From the cell containing the given text, extract its center point as (X, Y) coordinate. 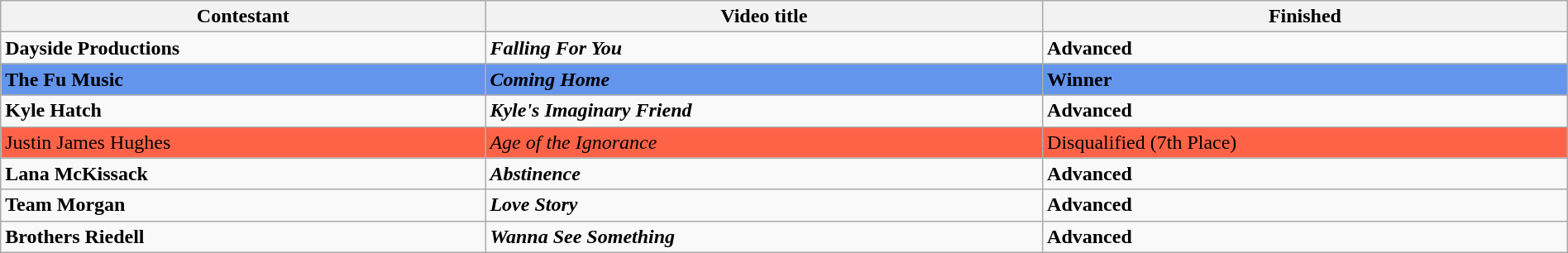
Wanna See Something (764, 236)
The Fu Music (243, 79)
Abstinence (764, 174)
Justin James Hughes (243, 142)
Finished (1305, 17)
Video title (764, 17)
Brothers Riedell (243, 236)
Winner (1305, 79)
Age of the Ignorance (764, 142)
Lana McKissack (243, 174)
Contestant (243, 17)
Love Story (764, 205)
Falling For You (764, 48)
Kyle Hatch (243, 111)
Dayside Productions (243, 48)
Disqualified (7th Place) (1305, 142)
Team Morgan (243, 205)
Kyle's Imaginary Friend (764, 111)
Coming Home (764, 79)
